Extract the [x, y] coordinate from the center of the cell holding the provided text.  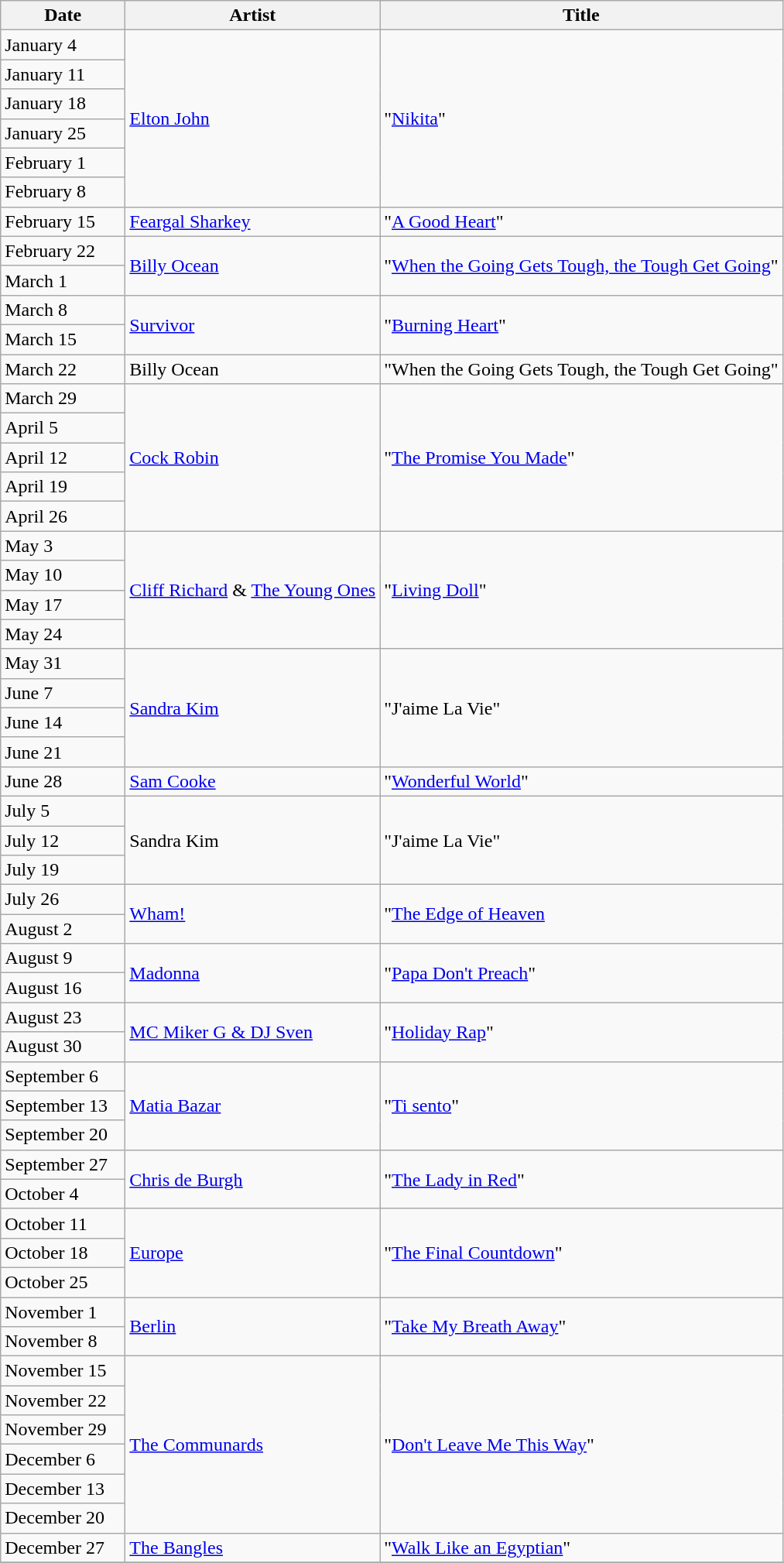
May 3 [63, 546]
November 8 [63, 1342]
March 29 [63, 399]
December 20 [63, 1518]
April 19 [63, 487]
Europe [252, 1253]
May 24 [63, 634]
November 29 [63, 1430]
July 26 [63, 900]
"A Good Heart" [581, 221]
Feargal Sharkey [252, 221]
"The Edge of Heaven [581, 914]
"Burning Heart" [581, 324]
October 18 [63, 1253]
Matia Bazar [252, 1105]
August 23 [63, 1017]
April 12 [63, 458]
November 15 [63, 1371]
Title [581, 15]
July 12 [63, 840]
September 6 [63, 1076]
May 10 [63, 575]
February 8 [63, 192]
June 14 [63, 722]
November 22 [63, 1400]
"Nikita" [581, 118]
Date [63, 15]
April 26 [63, 516]
March 22 [63, 369]
November 1 [63, 1312]
Chris de Burgh [252, 1179]
Sam Cooke [252, 781]
The Bangles [252, 1548]
September 13 [63, 1105]
"Wonderful World" [581, 781]
October 25 [63, 1282]
July 5 [63, 811]
September 27 [63, 1164]
June 21 [63, 752]
"Living Doll" [581, 590]
"The Lady in Red" [581, 1179]
March 15 [63, 339]
December 27 [63, 1548]
June 7 [63, 693]
"The Promise You Made" [581, 458]
Cliff Richard & The Young Ones [252, 590]
Survivor [252, 324]
August 9 [63, 958]
August 30 [63, 1047]
The Communards [252, 1445]
January 18 [63, 104]
January 11 [63, 74]
"Take My Breath Away" [581, 1327]
April 5 [63, 428]
December 6 [63, 1459]
Madonna [252, 973]
August 16 [63, 988]
August 2 [63, 929]
Wham! [252, 914]
December 13 [63, 1489]
"Ti sento" [581, 1105]
Elton John [252, 118]
"Holiday Rap" [581, 1032]
January 25 [63, 133]
MC Miker G & DJ Sven [252, 1032]
May 17 [63, 605]
May 31 [63, 663]
"Walk Like an Egyptian" [581, 1548]
March 1 [63, 280]
Cock Robin [252, 458]
February 15 [63, 221]
February 1 [63, 163]
"Papa Don't Preach" [581, 973]
Berlin [252, 1327]
"The Final Countdown" [581, 1253]
Artist [252, 15]
October 11 [63, 1223]
July 19 [63, 870]
February 22 [63, 251]
"Don't Leave Me This Way" [581, 1445]
March 8 [63, 310]
September 20 [63, 1135]
October 4 [63, 1194]
January 4 [63, 45]
June 28 [63, 781]
